Search for the cell housing the specified text and yield its (X, Y) center coordinate. 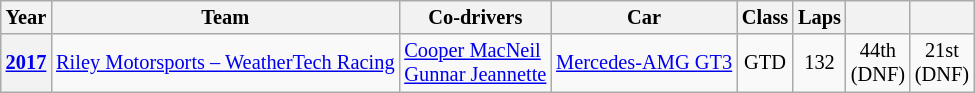
Co-drivers (475, 17)
44th(DNF) (878, 63)
Riley Motorsports – WeatherTech Racing (225, 63)
GTD (765, 63)
Team (225, 17)
Year (26, 17)
132 (820, 63)
Class (765, 17)
Car (644, 17)
Laps (820, 17)
Mercedes-AMG GT3 (644, 63)
Cooper MacNeil Gunnar Jeannette (475, 63)
2017 (26, 63)
21st(DNF) (942, 63)
